Locate the cell with the specified text and output its [x, y] center coordinate. 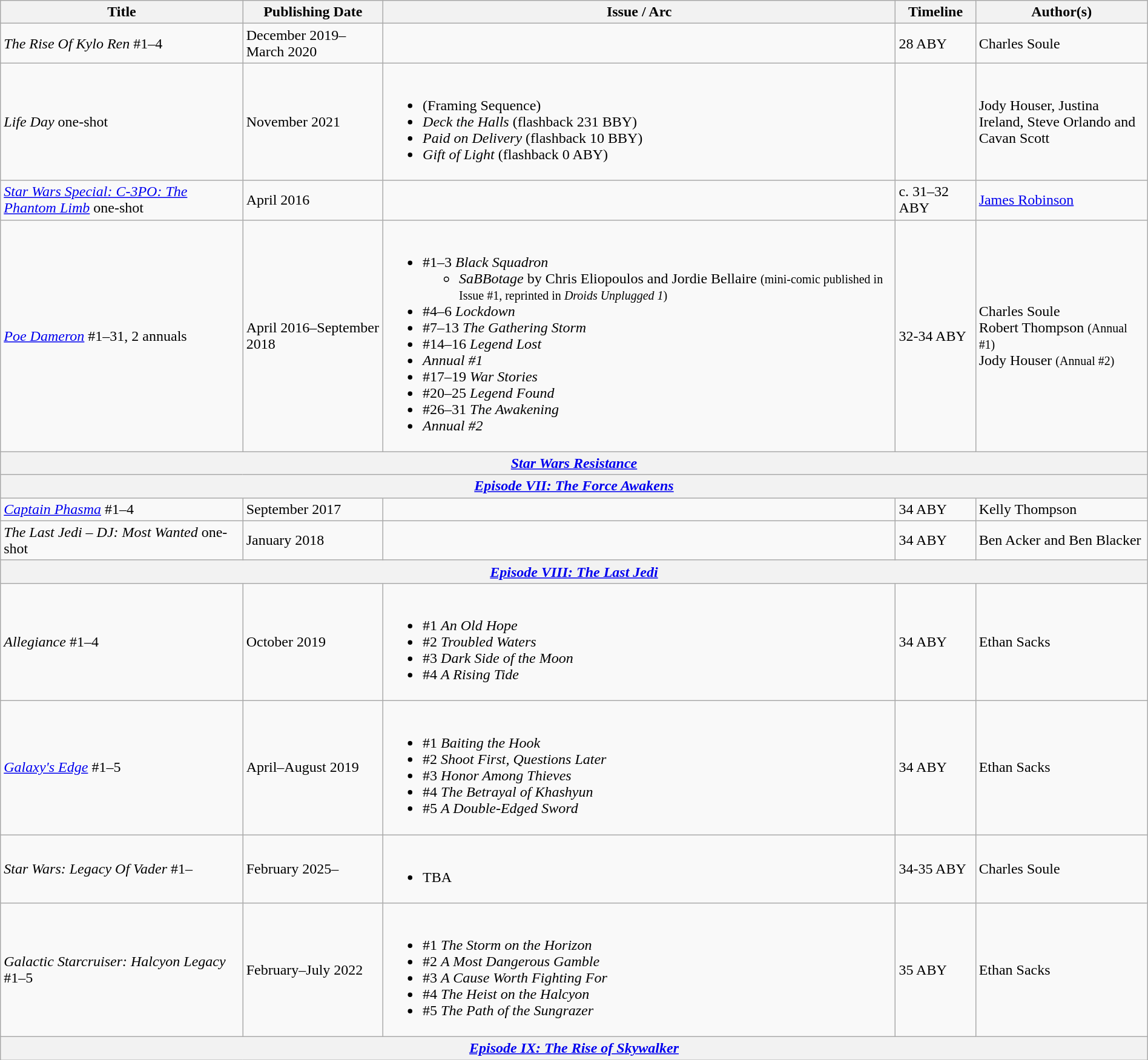
Episode IX: The Rise of Skywalker [574, 1048]
Life Day one-shot [122, 122]
32-34 ABY [935, 335]
#1 An Old Hope#2 Troubled Waters#3 Dark Side of the Moon#4 A Rising Tide [639, 642]
January 2018 [312, 540]
#1 The Storm on the Horizon#2 A Most Dangerous Gamble#3 A Cause Worth Fighting For#4 The Heist on the Halcyon#5 The Path of the Sungrazer [639, 970]
Star Wars: Legacy Of Vader #1– [122, 868]
February–July 2022 [312, 970]
Timeline [935, 12]
April 2016–September 2018 [312, 335]
Author(s) [1061, 12]
Allegiance #1–4 [122, 642]
Publishing Date [312, 12]
Star Wars Special: C-3PO: The Phantom Limb one-shot [122, 200]
34-35 ABY [935, 868]
September 2017 [312, 509]
October 2019 [312, 642]
Ben Acker and Ben Blacker [1061, 540]
December 2019–March 2020 [312, 44]
Galactic Starcruiser: Halcyon Legacy #1–5 [122, 970]
The Rise Of Kylo Ren #1–4 [122, 44]
Episode VII: The Force Awakens [574, 486]
28 ABY [935, 44]
Title [122, 12]
Kelly Thompson [1061, 509]
Galaxy's Edge #1–5 [122, 768]
TBA [639, 868]
April–August 2019 [312, 768]
Jody Houser, Justina Ireland, Steve Orlando and Cavan Scott [1061, 122]
November 2021 [312, 122]
35 ABY [935, 970]
(Framing Sequence)Deck the Halls (flashback 231 BBY)Paid on Delivery (flashback 10 BBY)Gift of Light (flashback 0 ABY) [639, 122]
Issue / Arc [639, 12]
Star Wars Resistance [574, 463]
c. 31–32 ABY [935, 200]
#1 Baiting the Hook#2 Shoot First, Questions Later#3 Honor Among Thieves#4 The Betrayal of Khashyun#5 A Double-Edged Sword [639, 768]
April 2016 [312, 200]
James Robinson [1061, 200]
Episode VIII: The Last Jedi [574, 571]
Charles SouleRobert Thompson (Annual #1)Jody Houser (Annual #2) [1061, 335]
Poe Dameron #1–31, 2 annuals [122, 335]
February 2025– [312, 868]
Captain Phasma #1–4 [122, 509]
The Last Jedi – DJ: Most Wanted one-shot [122, 540]
